Provide the [x, y] coordinate of the cell's center where the given text is located.  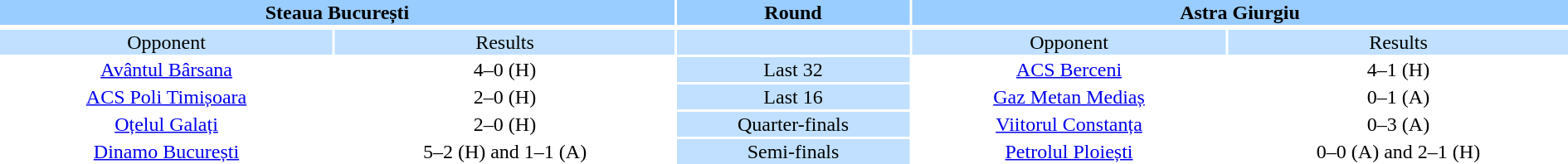
Semi-finals [793, 152]
Quarter-finals [793, 124]
Gaz Metan Mediaș [1069, 97]
0–0 (A) and 2–1 (H) [1399, 152]
0–1 (A) [1399, 97]
Viitorul Constanța [1069, 124]
4–0 (H) [504, 70]
Last 16 [793, 97]
5–2 (H) and 1–1 (A) [504, 152]
Astra Giurgiu [1239, 12]
Petrolul Ploiești [1069, 152]
Avântul Bârsana [166, 70]
4–1 (H) [1399, 70]
Last 32 [793, 70]
Round [793, 12]
ACS Berceni [1069, 70]
Oțelul Galați [166, 124]
Steaua București [337, 12]
ACS Poli Timișoara [166, 97]
Dinamo București [166, 152]
0–3 (A) [1399, 124]
